Identify which cell holds the provided text, then report its [X, Y] central coordinate. 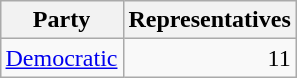
Representatives [210, 20]
Democratic [62, 58]
Party [62, 20]
11 [210, 58]
